Determine the [X, Y] coordinate at the center of the cell enclosing the given text.  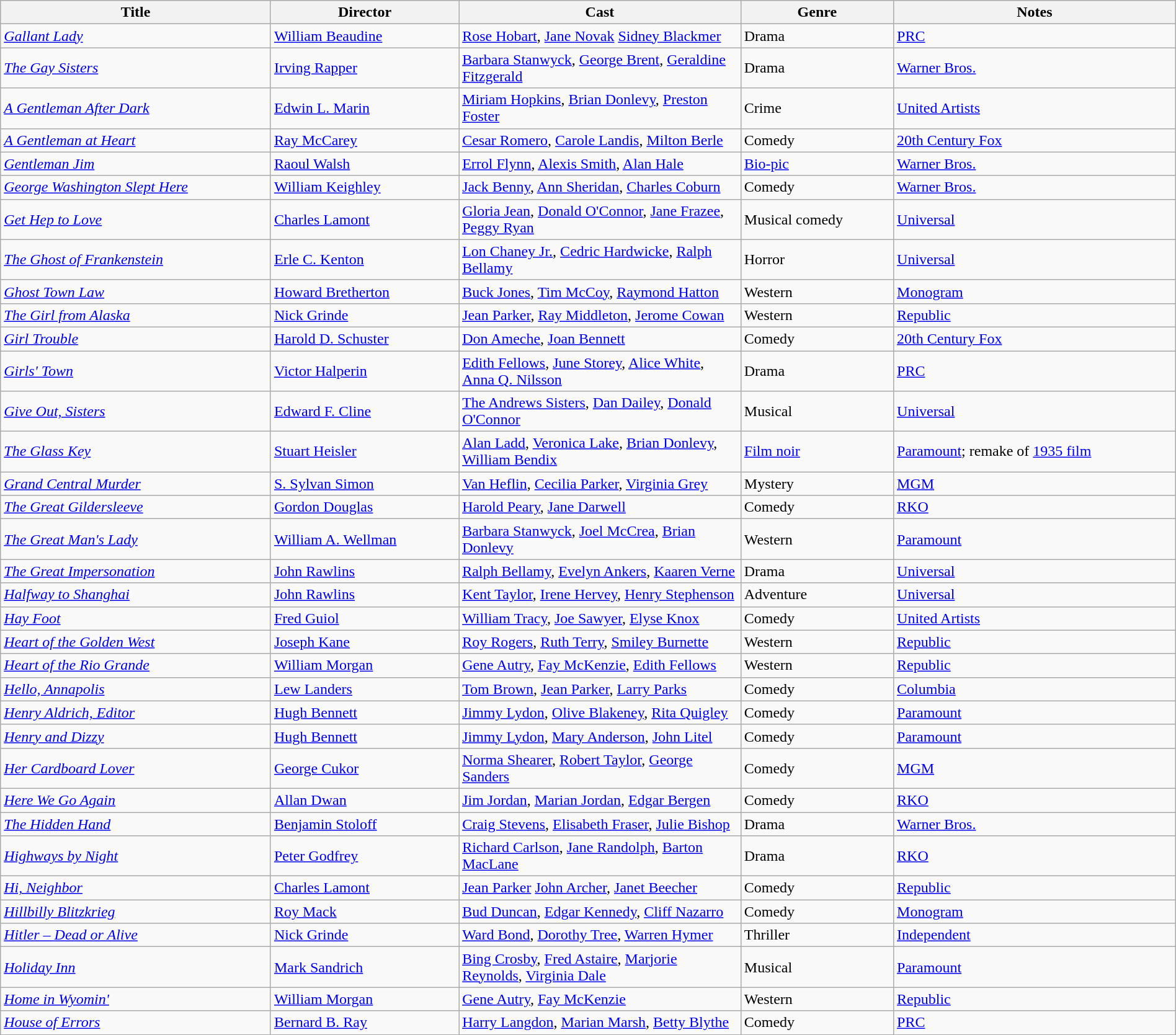
Jimmy Lydon, Mary Anderson, John Litel [600, 736]
Harold Peary, Jane Darwell [600, 507]
Norma Shearer, Robert Taylor, George Sanders [600, 768]
Bud Duncan, Edgar Kennedy, Cliff Nazarro [600, 912]
Bernard B. Ray [365, 1023]
Edith Fellows, June Storey, Alice White, Anna Q. Nilsson [600, 371]
Gentleman Jim [136, 164]
Edwin L. Marin [365, 108]
Holiday Inn [136, 967]
S. Sylvan Simon [365, 484]
Independent [1035, 935]
Jack Benny, Ann Sheridan, Charles Coburn [600, 187]
Horror [817, 259]
Director [365, 12]
The Great Man's Lady [136, 540]
Mystery [817, 484]
William Beaudine [365, 36]
The Great Gildersleeve [136, 507]
Roy Mack [365, 912]
Edward F. Cline [365, 412]
Henry Aldrich, Editor [136, 713]
The Girl from Alaska [136, 315]
Halfway to Shanghai [136, 595]
Thriller [817, 935]
Heart of the Rio Grande [136, 665]
Tom Brown, Jean Parker, Larry Parks [600, 689]
Don Ameche, Joan Bennett [600, 339]
The Andrews Sisters, Dan Dailey, Donald O'Connor [600, 412]
Get Hep to Love [136, 220]
Jean Parker John Archer, Janet Beecher [600, 888]
Hello, Annapolis [136, 689]
Columbia [1035, 689]
Paramount; remake of 1935 film [1035, 451]
Richard Carlson, Jane Randolph, Barton MacLane [600, 856]
Victor Halperin [365, 371]
Home in Wyomin' [136, 999]
Barbara Stanwyck, Joel McCrea, Brian Donlevy [600, 540]
Gallant Lady [136, 36]
Here We Go Again [136, 800]
Hi, Neighbor [136, 888]
Gene Autry, Fay McKenzie, Edith Fellows [600, 665]
Adventure [817, 595]
The Great Impersonation [136, 571]
Barbara Stanwyck, George Brent, Geraldine Fitzgerald [600, 68]
Fred Guiol [365, 618]
Roy Rogers, Ruth Terry, Smiley Burnette [600, 642]
Grand Central Murder [136, 484]
Erle C. Kenton [365, 259]
Her Cardboard Lover [136, 768]
William Keighley [365, 187]
Jim Jordan, Marian Jordan, Edgar Bergen [600, 800]
Hillbilly Blitzkrieg [136, 912]
Miriam Hopkins, Brian Donlevy, Preston Foster [600, 108]
Howard Bretherton [365, 291]
Joseph Kane [365, 642]
Peter Godfrey [365, 856]
Girls' Town [136, 371]
House of Errors [136, 1023]
William Tracy, Joe Sawyer, Elyse Knox [600, 618]
Film noir [817, 451]
Rose Hobart, Jane Novak Sidney Blackmer [600, 36]
Hitler – Dead or Alive [136, 935]
A Gentleman After Dark [136, 108]
Hay Foot [136, 618]
Irving Rapper [365, 68]
Buck Jones, Tim McCoy, Raymond Hatton [600, 291]
Harry Langdon, Marian Marsh, Betty Blythe [600, 1023]
George Cukor [365, 768]
Give Out, Sisters [136, 412]
Jean Parker, Ray Middleton, Jerome Cowan [600, 315]
Mark Sandrich [365, 967]
Harold D. Schuster [365, 339]
Alan Ladd, Veronica Lake, Brian Donlevy, William Bendix [600, 451]
Craig Stevens, Elisabeth Fraser, Julie Bishop [600, 824]
Crime [817, 108]
Allan Dwan [365, 800]
Girl Trouble [136, 339]
Ward Bond, Dorothy Tree, Warren Hymer [600, 935]
Highways by Night [136, 856]
Stuart Heisler [365, 451]
Bing Crosby, Fred Astaire, Marjorie Reynolds, Virginia Dale [600, 967]
Lew Landers [365, 689]
Raoul Walsh [365, 164]
Ghost Town Law [136, 291]
Errol Flynn, Alexis Smith, Alan Hale [600, 164]
Gene Autry, Fay McKenzie [600, 999]
Kent Taylor, Irene Hervey, Henry Stephenson [600, 595]
Heart of the Golden West [136, 642]
Bio-pic [817, 164]
Ralph Bellamy, Evelyn Ankers, Kaaren Verne [600, 571]
Gloria Jean, Donald O'Connor, Jane Frazee, Peggy Ryan [600, 220]
George Washington Slept Here [136, 187]
The Hidden Hand [136, 824]
The Ghost of Frankenstein [136, 259]
A Gentleman at Heart [136, 140]
Genre [817, 12]
Van Heflin, Cecilia Parker, Virginia Grey [600, 484]
Henry and Dizzy [136, 736]
Gordon Douglas [365, 507]
Lon Chaney Jr., Cedric Hardwicke, Ralph Bellamy [600, 259]
Musical comedy [817, 220]
The Glass Key [136, 451]
Benjamin Stoloff [365, 824]
Notes [1035, 12]
The Gay Sisters [136, 68]
Cesar Romero, Carole Landis, Milton Berle [600, 140]
Cast [600, 12]
Title [136, 12]
Jimmy Lydon, Olive Blakeney, Rita Quigley [600, 713]
Ray McCarey [365, 140]
William A. Wellman [365, 540]
